Determine the (X, Y) coordinate at the center of the cell enclosing the given text.  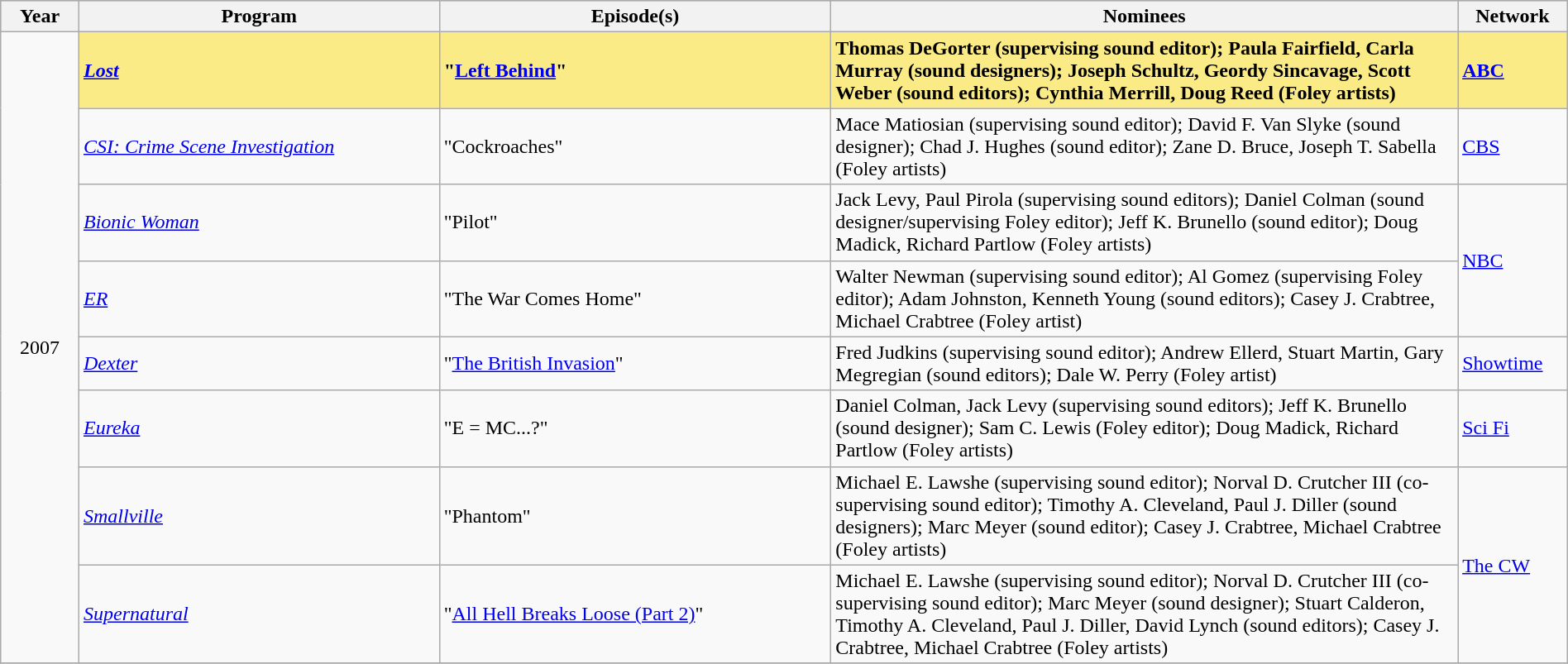
"All Hell Breaks Loose (Part 2)" (635, 614)
"Phantom" (635, 516)
2007 (40, 348)
Fred Judkins (supervising sound editor); Andrew Ellerd, Stuart Martin, Gary Megregian (sound editors); Dale W. Perry (Foley artist) (1145, 364)
Eureka (259, 428)
"The War Comes Home" (635, 299)
Bionic Woman (259, 222)
Sci Fi (1513, 428)
"E = MC...?" (635, 428)
NBC (1513, 260)
Supernatural (259, 614)
"Cockroaches" (635, 146)
ER (259, 299)
Year (40, 17)
The CW (1513, 565)
"The British Invasion" (635, 364)
Nominees (1145, 17)
"Pilot" (635, 222)
CSI: Crime Scene Investigation (259, 146)
Program (259, 17)
"Left Behind" (635, 70)
CBS (1513, 146)
ABC (1513, 70)
Showtime (1513, 364)
Dexter (259, 364)
Episode(s) (635, 17)
Smallville (259, 516)
Network (1513, 17)
Lost (259, 70)
